Identify which cell holds the provided text, then report its (X, Y) central coordinate. 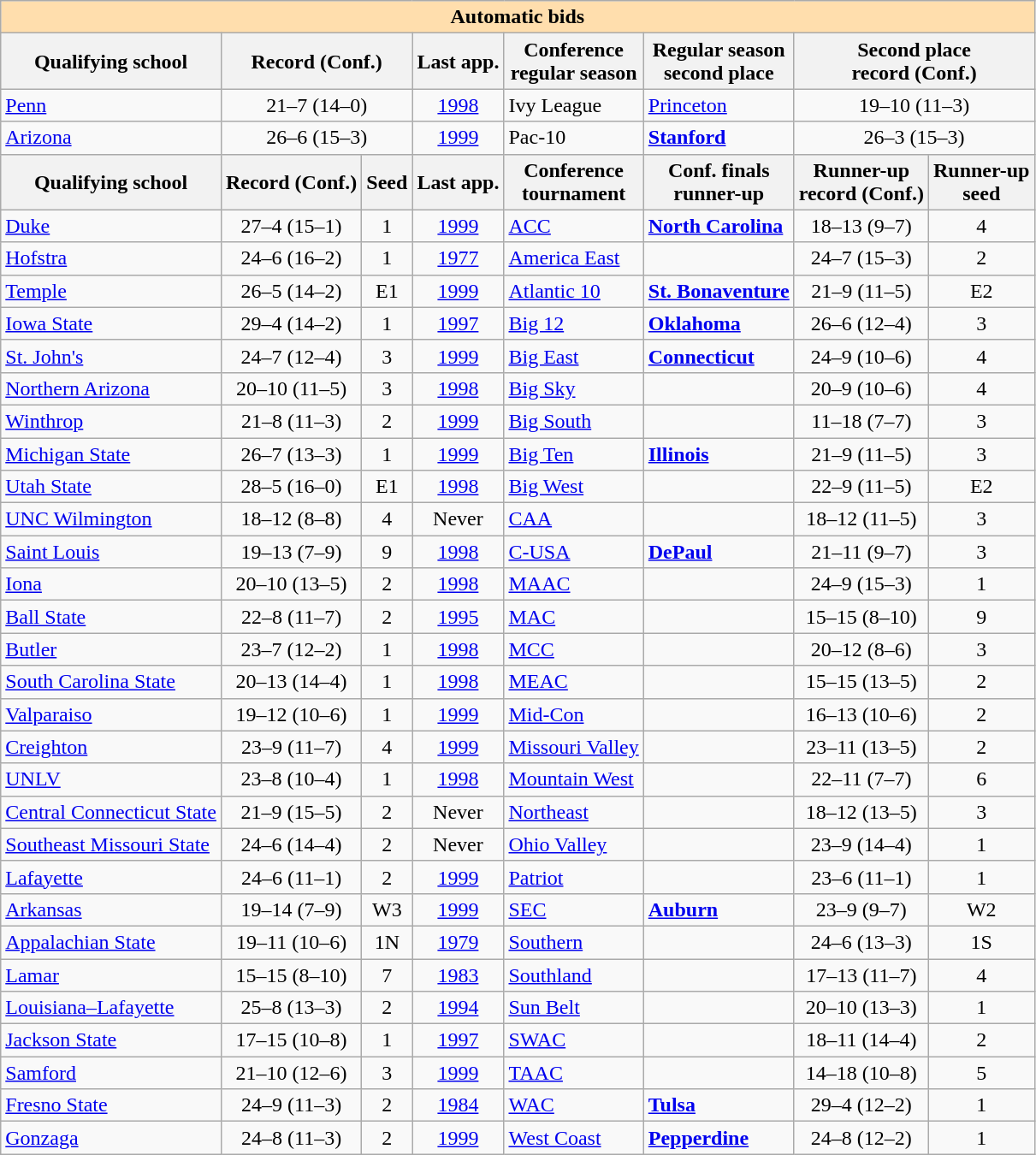
21–9 (15–5) (291, 812)
7 (387, 974)
C-USA (573, 552)
26–3 (15–3) (914, 138)
Conferenceregular season (573, 62)
WAC (573, 1105)
18–12 (13–5) (861, 812)
Louisiana–Lafayette (111, 1008)
Auburn (719, 909)
22–9 (11–5) (861, 487)
24–6 (14–4) (291, 844)
24–7 (12–4) (291, 356)
21–8 (11–3) (291, 421)
Iona (111, 584)
Missouri Valley (573, 747)
Central Connecticut State (111, 812)
UNLV (111, 779)
Stanford (719, 138)
18–12 (8–8) (291, 519)
CAA (573, 519)
23–8 (10–4) (291, 779)
ACC (573, 226)
Northeast (573, 812)
26–5 (14–2) (291, 291)
Big Sky (573, 388)
Southland (573, 974)
Runner-uprecord (Conf.) (861, 181)
1N (387, 942)
29–4 (14–2) (291, 323)
Tulsa (719, 1105)
1994 (459, 1008)
20–10 (11–5) (291, 388)
Appalachian State (111, 942)
19–11 (10–6) (291, 942)
Conferencetournament (573, 181)
1979 (459, 942)
19–10 (11–3) (914, 105)
Southeast Missouri State (111, 844)
Connecticut (719, 356)
20–12 (8–6) (861, 649)
20–13 (14–4) (291, 682)
24–8 (12–2) (861, 1138)
17–13 (11–7) (861, 974)
Fresno State (111, 1105)
24–8 (11–3) (291, 1138)
Atlantic 10 (573, 291)
Conf. finalsrunner-up (719, 181)
Temple (111, 291)
Michigan State (111, 454)
SWAC (573, 1040)
Northern Arizona (111, 388)
SEC (573, 909)
Mountain West (573, 779)
America East (573, 258)
20–10 (13–5) (291, 584)
20–9 (10–6) (861, 388)
18–12 (11–5) (861, 519)
Regular seasonsecond place (719, 62)
17–15 (10–8) (291, 1040)
MEAC (573, 682)
South Carolina State (111, 682)
Mid-Con (573, 714)
Lafayette (111, 877)
MAC (573, 617)
Runner-upseed (981, 181)
27–4 (15–1) (291, 226)
18–13 (9–7) (861, 226)
29–4 (12–2) (861, 1105)
19–12 (10–6) (291, 714)
Illinois (719, 454)
26–6 (15–3) (317, 138)
Big West (573, 487)
Oklahoma (719, 323)
Big East (573, 356)
15–15 (13–5) (861, 682)
23–7 (12–2) (291, 649)
Ohio Valley (573, 844)
21–10 (12–6) (291, 1073)
Gonzaga (111, 1138)
North Carolina (719, 226)
Duke (111, 226)
18–11 (14–4) (861, 1040)
24–9 (10–6) (861, 356)
Butler (111, 649)
5 (981, 1073)
Second placerecord (Conf.) (914, 62)
1983 (459, 974)
MAAC (573, 584)
24–9 (15–3) (861, 584)
24–7 (15–3) (861, 258)
24–6 (11–1) (291, 877)
Ivy League (573, 105)
Valparaiso (111, 714)
Big South (573, 421)
Iowa State (111, 323)
W3 (387, 909)
25–8 (13–3) (291, 1008)
Utah State (111, 487)
23–9 (9–7) (861, 909)
21–11 (9–7) (861, 552)
6 (981, 779)
West Coast (573, 1138)
Patriot (573, 877)
Lamar (111, 974)
26–7 (13–3) (291, 454)
Ball State (111, 617)
St. John's (111, 356)
24–9 (11–3) (291, 1105)
16–13 (10–6) (861, 714)
24–6 (13–3) (861, 942)
Big Ten (573, 454)
Samford (111, 1073)
19–13 (7–9) (291, 552)
14–18 (10–8) (861, 1073)
20–10 (13–3) (861, 1008)
Automatic bids (518, 17)
Jackson State (111, 1040)
Saint Louis (111, 552)
Winthrop (111, 421)
Sun Belt (573, 1008)
1S (981, 942)
22–11 (7–7) (861, 779)
Southern (573, 942)
22–8 (11–7) (291, 617)
1977 (459, 258)
St. Bonaventure (719, 291)
Pepperdine (719, 1138)
TAAC (573, 1073)
23–6 (11–1) (861, 877)
Hofstra (111, 258)
1984 (459, 1105)
Pac-10 (573, 138)
11–18 (7–7) (861, 421)
26–6 (12–4) (861, 323)
24–6 (16–2) (291, 258)
Seed (387, 181)
1995 (459, 617)
21–7 (14–0) (317, 105)
Big 12 (573, 323)
23–9 (14–4) (861, 844)
W2 (981, 909)
23–11 (13–5) (861, 747)
Penn (111, 105)
UNC Wilmington (111, 519)
28–5 (16–0) (291, 487)
Arkansas (111, 909)
MCC (573, 649)
23–9 (11–7) (291, 747)
Creighton (111, 747)
19–14 (7–9) (291, 909)
Princeton (719, 105)
DePaul (719, 552)
Arizona (111, 138)
